Capture the cell that displays the provided text and extract its (X, Y) central coordinate. 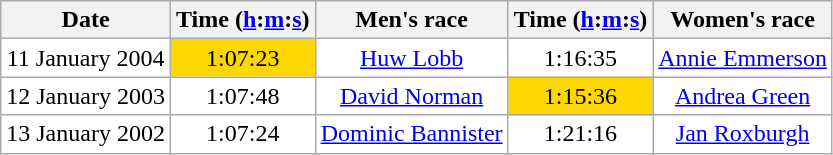
1:07:24 (242, 134)
Annie Emmerson (743, 58)
Dominic Bannister (412, 134)
12 January 2003 (86, 96)
Jan Roxburgh (743, 134)
1:16:35 (580, 58)
11 January 2004 (86, 58)
1:15:36 (580, 96)
Huw Lobb (412, 58)
Date (86, 20)
David Norman (412, 96)
13 January 2002 (86, 134)
Andrea Green (743, 96)
1:07:23 (242, 58)
Men's race (412, 20)
1:07:48 (242, 96)
1:21:16 (580, 134)
Women's race (743, 20)
